Provide the [X, Y] coordinate of the cell's center where the given text is located.  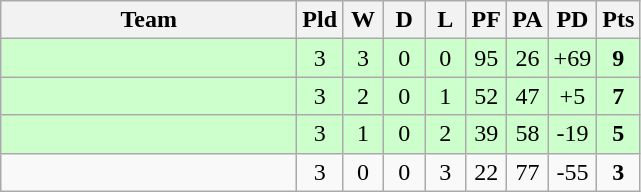
7 [618, 96]
95 [486, 58]
PF [486, 20]
22 [486, 172]
-55 [572, 172]
PA [528, 20]
52 [486, 96]
+5 [572, 96]
-19 [572, 134]
9 [618, 58]
L [446, 20]
26 [528, 58]
PD [572, 20]
Pld [320, 20]
+69 [572, 58]
58 [528, 134]
W [364, 20]
Team [149, 20]
77 [528, 172]
5 [618, 134]
D [404, 20]
39 [486, 134]
Pts [618, 20]
47 [528, 96]
